Provide the (X, Y) coordinate of the cell's center where the given text is located.  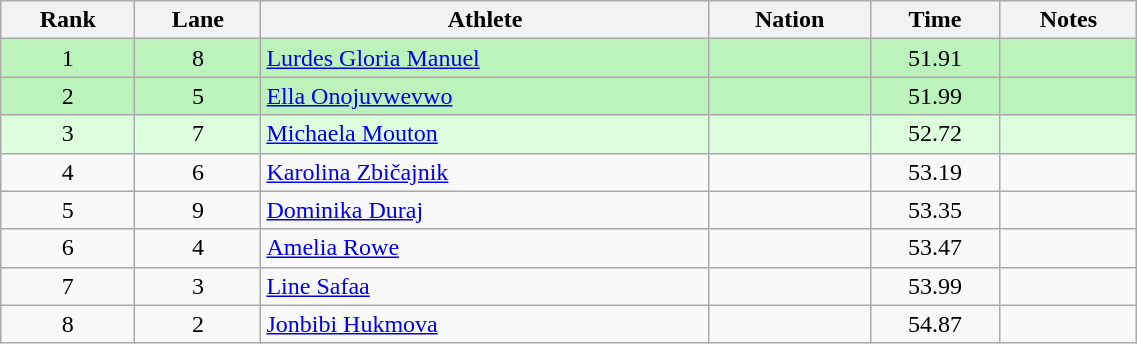
52.72 (935, 134)
53.47 (935, 248)
Amelia Rowe (485, 248)
Rank (68, 20)
Michaela Mouton (485, 134)
Athlete (485, 20)
Lurdes Gloria Manuel (485, 58)
51.99 (935, 96)
51.91 (935, 58)
Lane (198, 20)
Line Safaa (485, 286)
Karolina Zbičajnik (485, 172)
1 (68, 58)
Notes (1068, 20)
53.19 (935, 172)
54.87 (935, 324)
9 (198, 210)
Dominika Duraj (485, 210)
Ella Onojuvwevwo (485, 96)
Jonbibi Hukmova (485, 324)
53.35 (935, 210)
Nation (790, 20)
Time (935, 20)
53.99 (935, 286)
